Return (X, Y) of the center of cell containing provided text 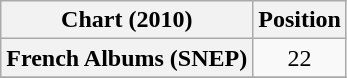
Position (300, 20)
22 (300, 58)
French Albums (SNEP) (127, 58)
Chart (2010) (127, 20)
